For the text-containing cell, return its midpoint in (x, y) coordinate format. 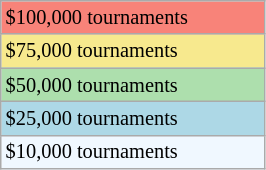
$50,000 tournaments (133, 85)
$25,000 tournaments (133, 118)
$75,000 tournaments (133, 51)
$100,000 tournaments (133, 17)
$10,000 tournaments (133, 152)
